Identify which cell holds the provided text, then report its [x, y] central coordinate. 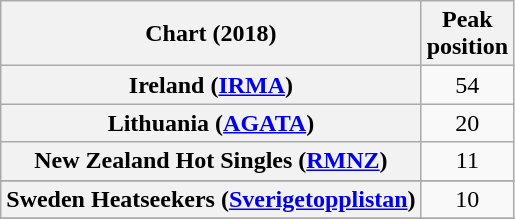
54 [467, 85]
10 [467, 199]
Chart (2018) [211, 34]
New Zealand Hot Singles (RMNZ) [211, 161]
Ireland (IRMA) [211, 85]
Lithuania (AGATA) [211, 123]
Sweden Heatseekers (Sverigetopplistan) [211, 199]
Peakposition [467, 34]
20 [467, 123]
11 [467, 161]
